Pinpoint the cell where the given text exists, returning its [x, y] midpoint coordinate. 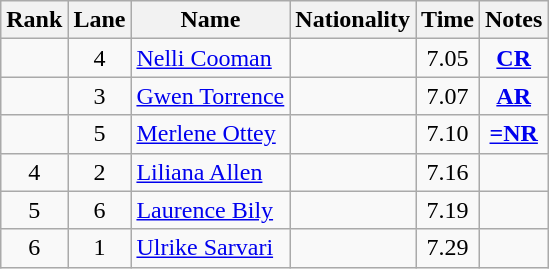
Nationality [353, 20]
Time [448, 20]
7.19 [448, 210]
1 [100, 248]
Gwen Torrence [210, 96]
7.10 [448, 134]
2 [100, 172]
7.07 [448, 96]
Nelli Cooman [210, 58]
7.29 [448, 248]
AR [514, 96]
=NR [514, 134]
Liliana Allen [210, 172]
Merlene Ottey [210, 134]
Lane [100, 20]
Notes [514, 20]
Rank [34, 20]
3 [100, 96]
7.05 [448, 58]
7.16 [448, 172]
CR [514, 58]
Laurence Bily [210, 210]
Name [210, 20]
Ulrike Sarvari [210, 248]
